Capture the cell that displays the provided text and extract its [x, y] central coordinate. 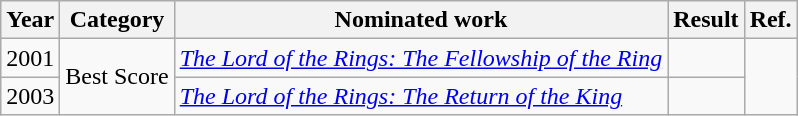
Result [706, 20]
Nominated work [421, 20]
2001 [30, 58]
Category [117, 20]
Ref. [770, 20]
The Lord of the Rings: The Return of the King [421, 96]
Best Score [117, 77]
Year [30, 20]
2003 [30, 96]
The Lord of the Rings: The Fellowship of the Ring [421, 58]
